Capture the cell that displays the provided text and extract its [x, y] central coordinate. 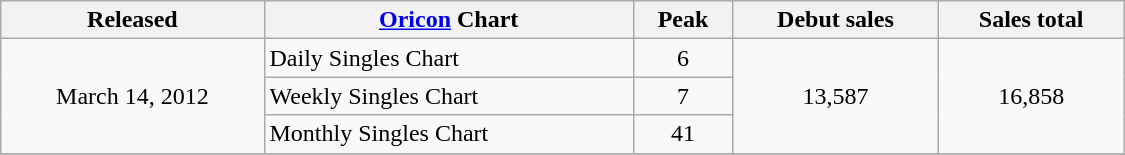
Debut sales [836, 20]
Sales total [1031, 20]
March 14, 2012 [132, 96]
Released [132, 20]
Peak [682, 20]
41 [682, 134]
7 [682, 96]
Daily Singles Chart [448, 58]
16,858 [1031, 96]
Oricon Chart [448, 20]
Monthly Singles Chart [448, 134]
13,587 [836, 96]
6 [682, 58]
Weekly Singles Chart [448, 96]
